For the text-containing cell, return its midpoint in (X, Y) coordinate format. 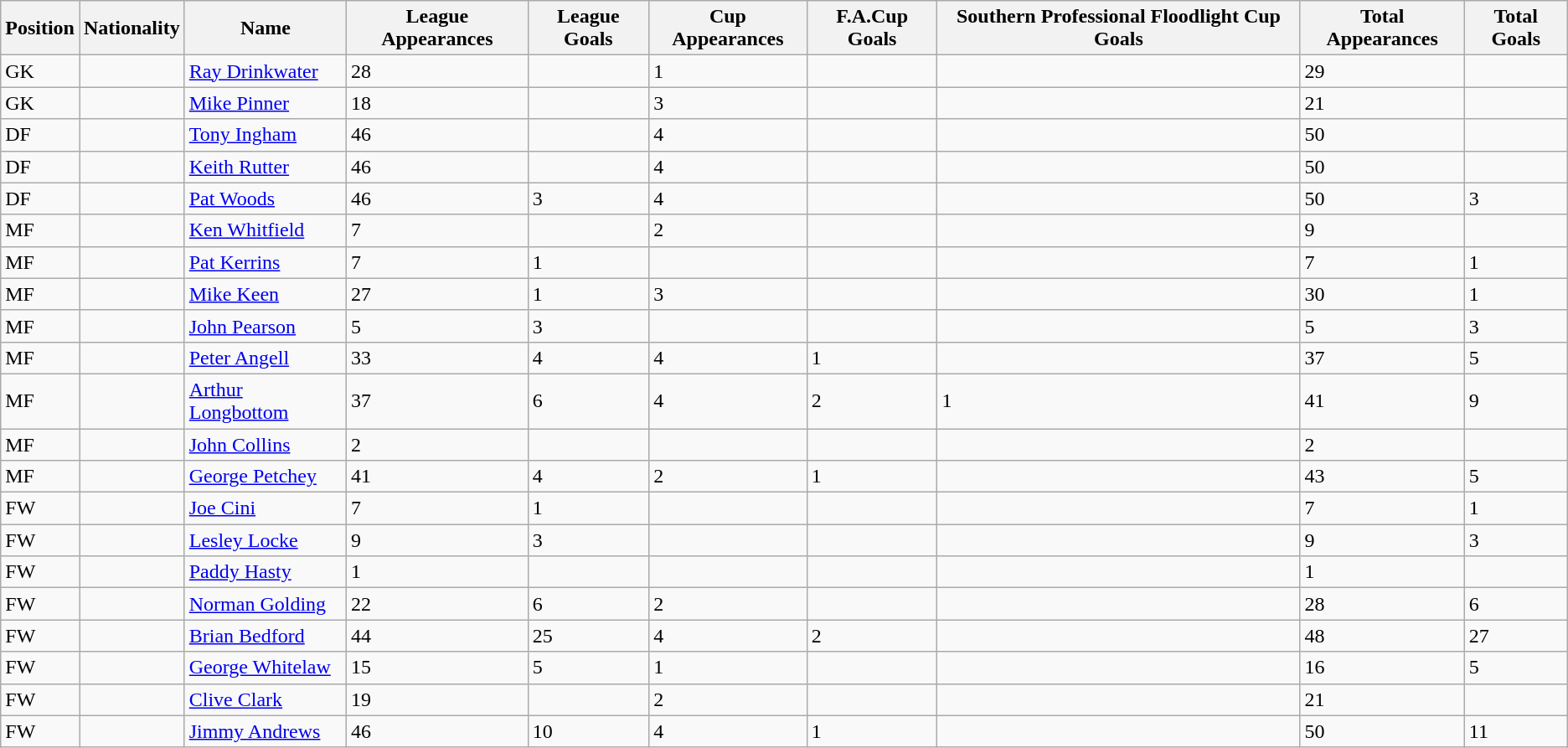
Lesley Locke (265, 540)
43 (1382, 477)
Joe Cini (265, 508)
Norman Golding (265, 604)
Tony Ingham (265, 135)
Arthur Longbottom (265, 400)
Brian Bedford (265, 636)
30 (1382, 294)
19 (437, 699)
Name (265, 28)
Clive Clark (265, 699)
Southern Professional Floodlight Cup Goals (1119, 28)
15 (437, 668)
Ray Drinkwater (265, 71)
Mike Pinner (265, 103)
Total Appearances (1382, 28)
Keith Rutter (265, 167)
John Pearson (265, 326)
League Goals (588, 28)
25 (588, 636)
18 (437, 103)
League Appearances (437, 28)
Position (40, 28)
11 (1516, 731)
Total Goals (1516, 28)
George Whitelaw (265, 668)
Peter Angell (265, 358)
Pat Woods (265, 199)
Paddy Hasty (265, 572)
44 (437, 636)
John Collins (265, 445)
48 (1382, 636)
22 (437, 604)
Mike Keen (265, 294)
Ken Whitfield (265, 230)
Jimmy Andrews (265, 731)
16 (1382, 668)
F.A.Cup Goals (872, 28)
33 (437, 358)
29 (1382, 71)
10 (588, 731)
Nationality (132, 28)
Cup Appearances (729, 28)
Pat Kerrins (265, 262)
George Petchey (265, 477)
